Find where the given text appears and provide that cell's center as [X, Y] coordinate. 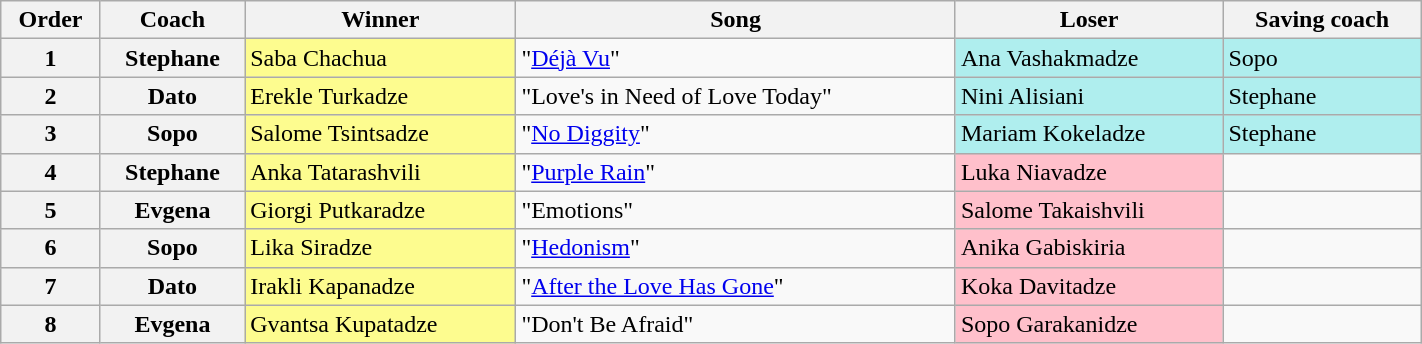
6 [50, 248]
Gvantsa Kupatadze [380, 324]
"Love's in Need of Love Today" [736, 96]
Irakli Kapanadze [380, 286]
"Don't Be Afraid" [736, 324]
2 [50, 96]
Erekle Turkadze [380, 96]
Giorgi Putkaradze [380, 210]
Anka Tatarashvili [380, 172]
Order [50, 20]
Saba Chachua [380, 58]
Sopo Garakanidze [1088, 324]
Loser [1088, 20]
"Purple Rain" [736, 172]
Mariam Kokeladze [1088, 134]
Nini Alisiani [1088, 96]
Salome Takaishvili [1088, 210]
Ana Vashakmadze [1088, 58]
Luka Niavadze [1088, 172]
Coach [172, 20]
Saving coach [1322, 20]
"After the Love Has Gone" [736, 286]
7 [50, 286]
5 [50, 210]
Lika Siradze [380, 248]
1 [50, 58]
Winner [380, 20]
"Déjà Vu" [736, 58]
Song [736, 20]
8 [50, 324]
"Emotions" [736, 210]
Salome Tsintsadze [380, 134]
"No Diggity" [736, 134]
3 [50, 134]
"Hedonism" [736, 248]
Anika Gabiskiria [1088, 248]
Koka Davitadze [1088, 286]
4 [50, 172]
